Detect which cell encompasses the target text, then output its [X, Y] center coordinate. 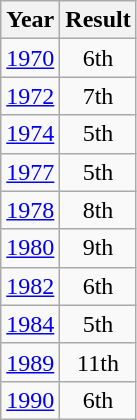
1980 [30, 248]
8th [98, 210]
9th [98, 248]
1990 [30, 400]
1978 [30, 210]
1982 [30, 286]
1977 [30, 172]
Result [98, 20]
11th [98, 362]
1972 [30, 96]
1989 [30, 362]
1970 [30, 58]
Year [30, 20]
7th [98, 96]
1974 [30, 134]
1984 [30, 324]
